Extract the [X, Y] coordinate from the center of the cell holding the provided text.  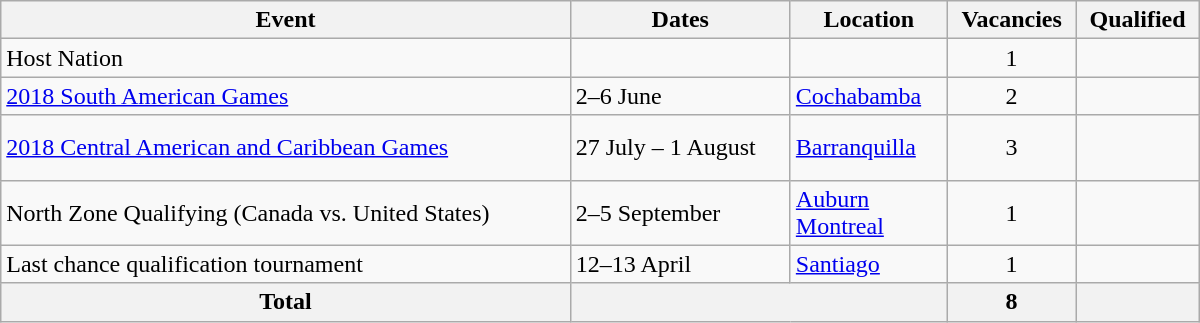
Vacancies [1011, 20]
Santiago [868, 264]
3 [1011, 148]
27 July – 1 August [680, 148]
Host Nation [286, 58]
Event [286, 20]
Cochabamba [868, 96]
Auburn Montreal [868, 212]
Barranquilla [868, 148]
Location [868, 20]
2–6 June [680, 96]
8 [1011, 302]
Last chance qualification tournament [286, 264]
Qualified [1138, 20]
2018 Central American and Caribbean Games [286, 148]
2–5 September [680, 212]
North Zone Qualifying (Canada vs. United States) [286, 212]
Total [286, 302]
Dates [680, 20]
2018 South American Games [286, 96]
2 [1011, 96]
12–13 April [680, 264]
